Determine the [X, Y] coordinate at the center of the cell enclosing the given text.  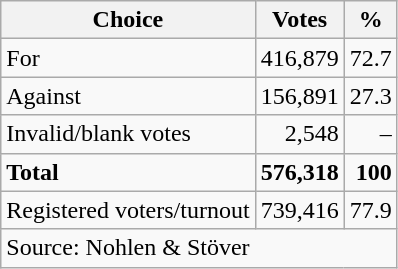
77.9 [370, 210]
Total [128, 172]
% [370, 20]
Choice [128, 20]
156,891 [300, 96]
27.3 [370, 96]
Against [128, 96]
72.7 [370, 58]
– [370, 134]
739,416 [300, 210]
For [128, 58]
Registered voters/turnout [128, 210]
Votes [300, 20]
576,318 [300, 172]
Source: Nohlen & Stöver [199, 248]
416,879 [300, 58]
2,548 [300, 134]
100 [370, 172]
Invalid/blank votes [128, 134]
